Extract the (x, y) coordinate from the center of the cell holding the provided text.  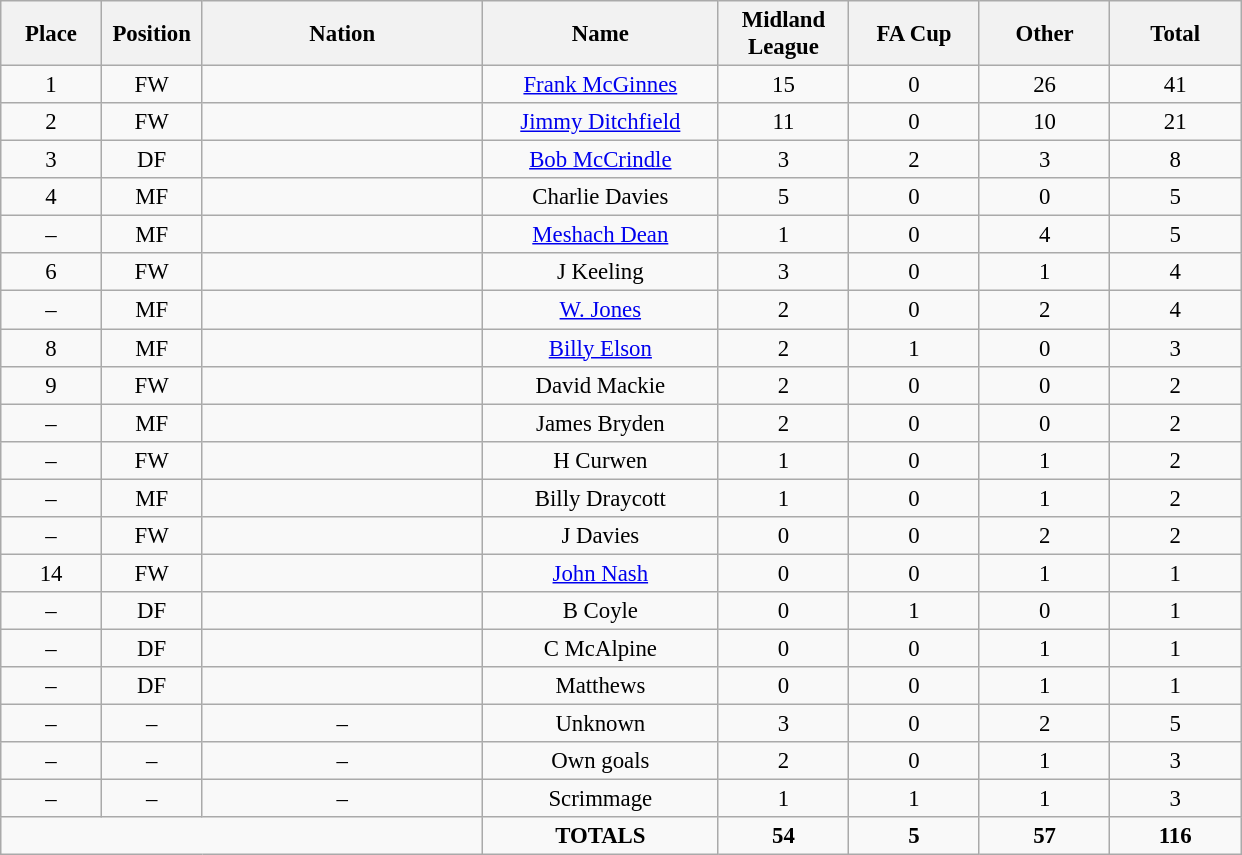
B Coyle (601, 611)
Billy Draycott (601, 498)
Position (152, 34)
Midland League (784, 34)
Nation (342, 34)
54 (784, 836)
Frank McGinnes (601, 85)
116 (1176, 836)
Meshach Dean (601, 235)
Total (1176, 34)
FA Cup (914, 34)
James Bryden (601, 423)
10 (1044, 122)
Jimmy Ditchfield (601, 122)
J Davies (601, 536)
TOTALS (601, 836)
Charlie Davies (601, 197)
Scrimmage (601, 799)
Name (601, 34)
Billy Elson (601, 348)
Bob McCrindle (601, 160)
Other (1044, 34)
Place (52, 34)
11 (784, 122)
J Keeling (601, 273)
26 (1044, 85)
21 (1176, 122)
John Nash (601, 573)
41 (1176, 85)
David Mackie (601, 385)
Own goals (601, 761)
Unknown (601, 724)
Matthews (601, 686)
C McAlpine (601, 648)
15 (784, 85)
9 (52, 385)
57 (1044, 836)
H Curwen (601, 460)
6 (52, 273)
14 (52, 573)
W. Jones (601, 310)
